Extract the [X, Y] coordinate from the center of the cell holding the provided text.  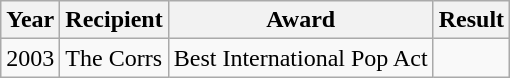
Award [300, 20]
Result [471, 20]
Recipient [114, 20]
2003 [30, 58]
Year [30, 20]
The Corrs [114, 58]
Best International Pop Act [300, 58]
